Find where the given text appears and provide that cell's center as [x, y] coordinate. 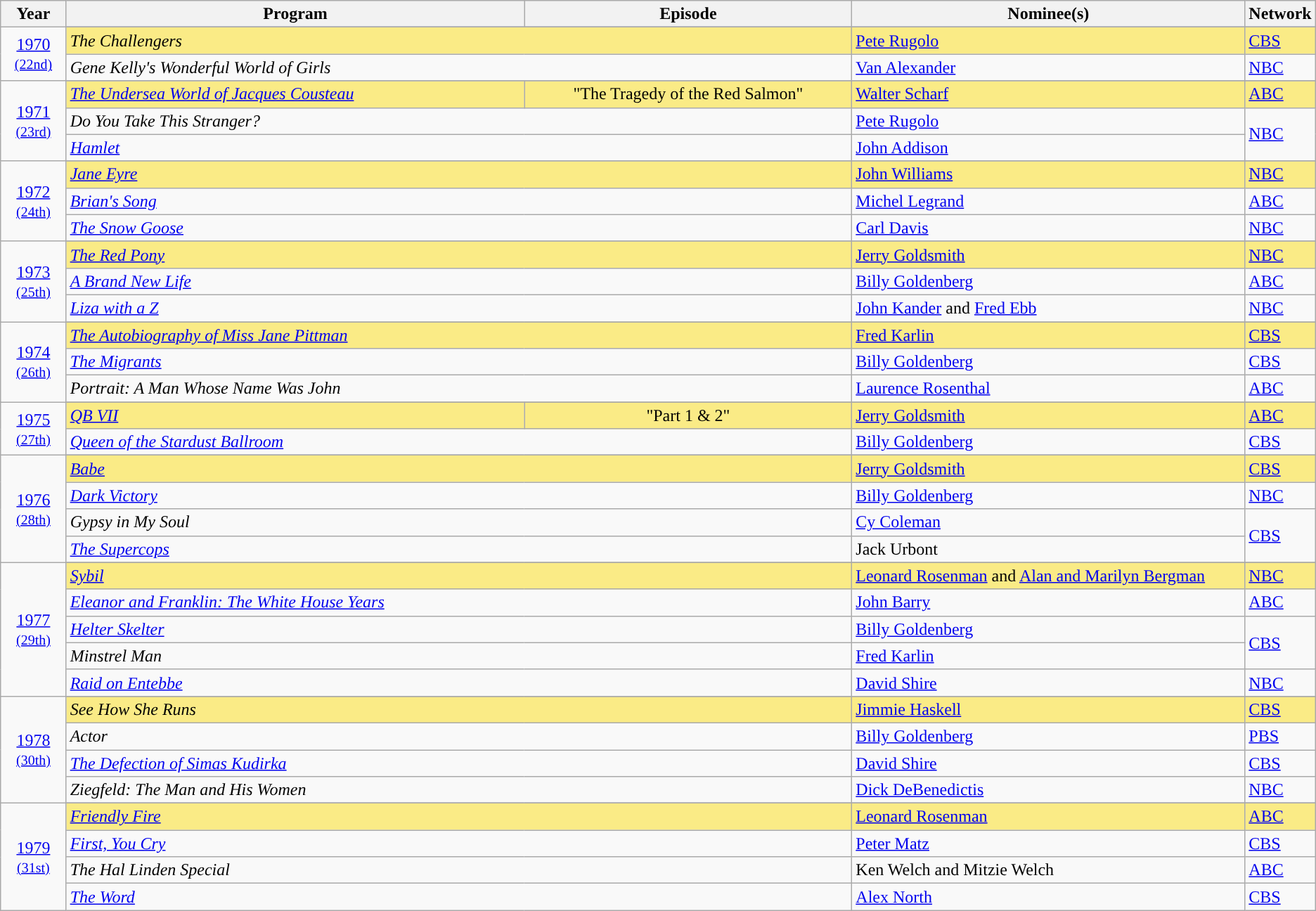
The Snow Goose [459, 228]
First, You Cry [459, 844]
Do You Take This Stranger? [459, 121]
1971(23rd) [34, 121]
Minstrel Man [459, 656]
Dark Victory [459, 496]
John Williams [1049, 174]
Queen of the Stardust Ballroom [459, 442]
1979(31st) [34, 857]
Raid on Entebbe [459, 683]
PBS [1280, 736]
The Autobiography of Miss Jane Pittman [459, 335]
Actor [459, 736]
Van Alexander [1049, 67]
1976(28th) [34, 509]
The Challengers [459, 41]
Laurence Rosenthal [1049, 389]
Helter Skelter [459, 629]
Friendly Fire [459, 817]
Jimmie Haskell [1049, 709]
John Addison [1049, 148]
1974(26th) [34, 362]
Year [34, 14]
Program [295, 14]
"The Tragedy of the Red Salmon" [688, 94]
Eleanor and Franklin: The White House Years [459, 602]
Gypsy in My Soul [459, 522]
Jane Eyre [459, 174]
Liza with a Z [459, 308]
1972(24th) [34, 201]
Ziegfeld: The Man and His Women [459, 790]
1975(27th) [34, 429]
The Red Pony [459, 254]
Jack Urbont [1049, 549]
The Defection of Simas Kudirka [459, 763]
1977(29th) [34, 629]
1973(25th) [34, 281]
John Kander and Fred Ebb [1049, 308]
Leonard Rosenman [1049, 817]
John Barry [1049, 602]
Portrait: A Man Whose Name Was John [459, 389]
A Brand New Life [459, 281]
The Undersea World of Jacques Cousteau [295, 94]
Episode [688, 14]
"Part 1 & 2" [688, 415]
The Hal Linden Special [459, 870]
Hamlet [459, 148]
Alex North [1049, 897]
Babe [459, 469]
Ken Welch and Mitzie Welch [1049, 870]
Walter Scharf [1049, 94]
1978(30th) [34, 749]
Michel Legrand [1049, 201]
Peter Matz [1049, 844]
QB VII [295, 415]
Cy Coleman [1049, 522]
Nominee(s) [1049, 14]
Network [1280, 14]
Gene Kelly's Wonderful World of Girls [459, 67]
The Supercops [459, 549]
Sybil [459, 576]
1970(22nd) [34, 54]
Leonard Rosenman and Alan and Marilyn Bergman [1049, 576]
The Word [459, 897]
Brian's Song [459, 201]
The Migrants [459, 362]
See How She Runs [459, 709]
Dick DeBenedictis [1049, 790]
Carl Davis [1049, 228]
